From the cell containing the given text, extract its center point as [x, y] coordinate. 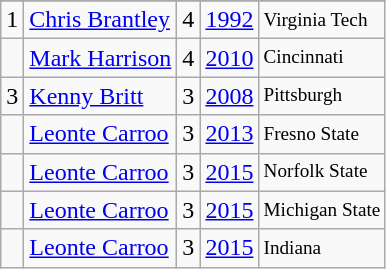
2013 [230, 134]
Kenny Britt [100, 96]
2010 [230, 58]
Norfolk State [322, 172]
Indiana [322, 248]
Mark Harrison [100, 58]
1992 [230, 20]
2008 [230, 96]
Pittsburgh [322, 96]
Fresno State [322, 134]
Cincinnati [322, 58]
Michigan State [322, 210]
Chris Brantley [100, 20]
Virginia Tech [322, 20]
1 [12, 20]
